Find where the given text appears and provide that cell's center as [x, y] coordinate. 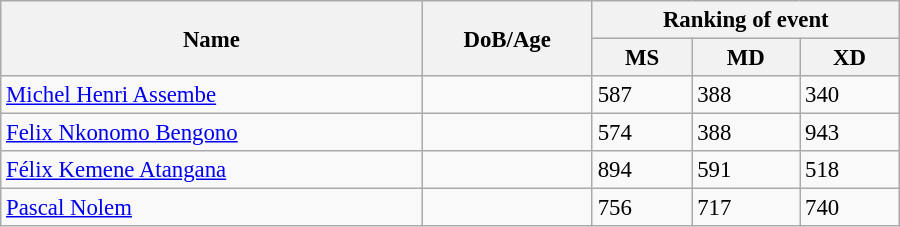
DoB/Age [507, 38]
574 [642, 133]
740 [850, 208]
Félix Kemene Atangana [212, 170]
MD [746, 58]
Pascal Nolem [212, 208]
756 [642, 208]
XD [850, 58]
587 [642, 95]
591 [746, 170]
340 [850, 95]
Michel Henri Assembe [212, 95]
Name [212, 38]
Felix Nkonomo Bengono [212, 133]
Ranking of event [746, 20]
518 [850, 170]
943 [850, 133]
717 [746, 208]
MS [642, 58]
894 [642, 170]
